Return the (x, y) coordinate for the center point of the cell that contains the specified text.  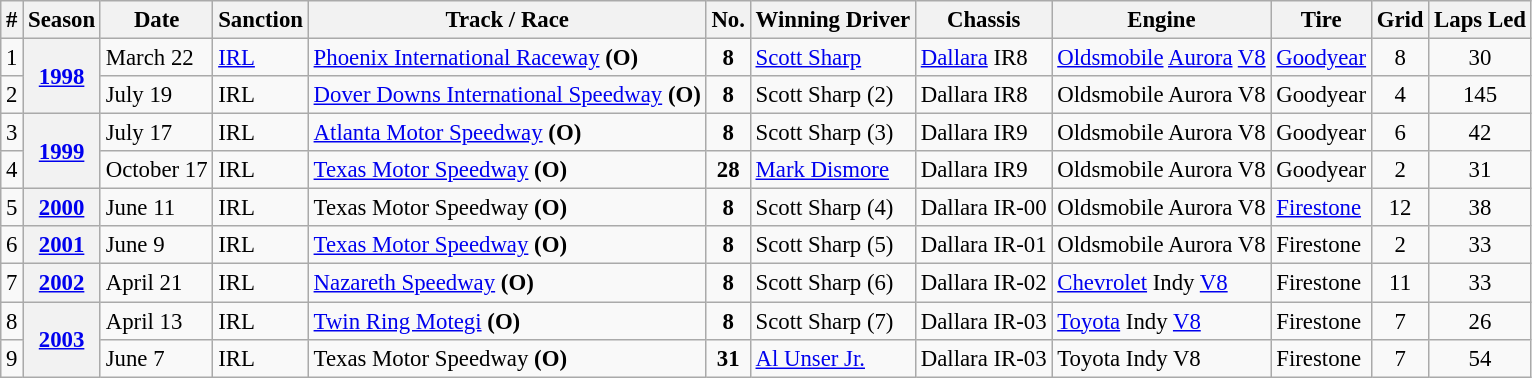
No. (728, 20)
9 (12, 358)
3 (12, 133)
2000 (62, 208)
Laps Led (1480, 20)
Phoenix International Raceway (O) (507, 58)
Grid (1400, 20)
Tire (1321, 20)
54 (1480, 358)
Track / Race (507, 20)
June 9 (156, 245)
Twin Ring Motegi (O) (507, 321)
145 (1480, 95)
12 (1400, 208)
Al Unser Jr. (832, 358)
Scott Sharp (7) (832, 321)
# (12, 20)
Scott Sharp (5) (832, 245)
5 (12, 208)
1999 (62, 152)
Date (156, 20)
11 (1400, 283)
Scott Sharp (6) (832, 283)
Scott Sharp (4) (832, 208)
Scott Sharp (832, 58)
28 (728, 170)
October 17 (156, 170)
Scott Sharp (3) (832, 133)
Season (62, 20)
July 19 (156, 95)
1 (12, 58)
42 (1480, 133)
June 11 (156, 208)
2002 (62, 283)
Dallara IR-01 (983, 245)
2001 (62, 245)
Chassis (983, 20)
Dallara IR-02 (983, 283)
July 17 (156, 133)
Winning Driver (832, 20)
Atlanta Motor Speedway (O) (507, 133)
38 (1480, 208)
Scott Sharp (2) (832, 95)
Nazareth Speedway (O) (507, 283)
Chevrolet Indy V8 (1162, 283)
Engine (1162, 20)
June 7 (156, 358)
April 21 (156, 283)
Sanction (260, 20)
2003 (62, 340)
April 13 (156, 321)
1998 (62, 76)
Dover Downs International Speedway (O) (507, 95)
30 (1480, 58)
Dallara IR-00 (983, 208)
March 22 (156, 58)
26 (1480, 321)
Mark Dismore (832, 170)
